Provide the [X, Y] coordinate of the cell's center where the given text is located.  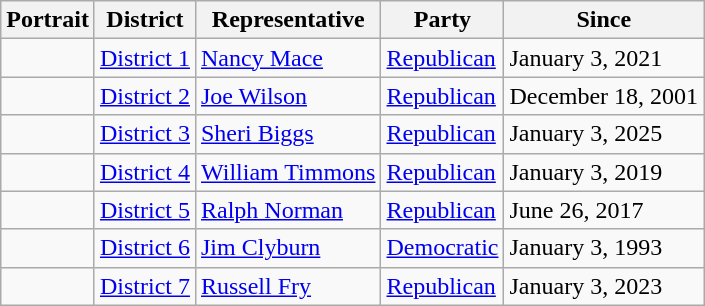
Jim Clyburn [288, 248]
January 3, 2023 [604, 286]
January 3, 2025 [604, 134]
Ralph Norman [288, 210]
District 6 [144, 248]
Russell Fry [288, 286]
Since [604, 20]
June 26, 2017 [604, 210]
Sheri Biggs [288, 134]
Portrait [48, 20]
January 3, 2021 [604, 58]
January 3, 2019 [604, 172]
District 4 [144, 172]
District [144, 20]
December 18, 2001 [604, 96]
William Timmons [288, 172]
District 3 [144, 134]
Nancy Mace [288, 58]
January 3, 1993 [604, 248]
Party [442, 20]
Joe Wilson [288, 96]
District 7 [144, 286]
Democratic [442, 248]
District 5 [144, 210]
District 2 [144, 96]
Representative [288, 20]
District 1 [144, 58]
